Return the (x, y) coordinate for the center point of the cell that contains the specified text.  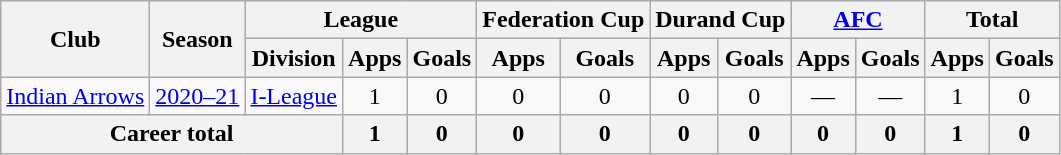
Club (76, 39)
Durand Cup (720, 20)
Federation Cup (564, 20)
Career total (172, 134)
Total (992, 20)
League (361, 20)
Indian Arrows (76, 96)
AFC (858, 20)
2020–21 (198, 96)
Division (294, 58)
I-League (294, 96)
Season (198, 39)
